Identify which cell holds the provided text, then report its (x, y) central coordinate. 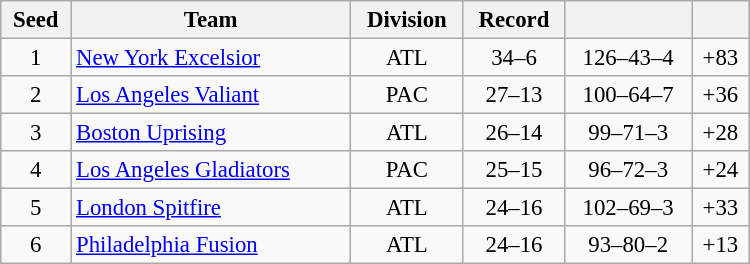
102–69–3 (628, 208)
4 (36, 170)
+28 (721, 133)
Seed (36, 20)
34–6 (514, 58)
6 (36, 245)
126–43–4 (628, 58)
Record (514, 20)
+83 (721, 58)
+33 (721, 208)
Team (211, 20)
1 (36, 58)
93–80–2 (628, 245)
+13 (721, 245)
2 (36, 95)
26–14 (514, 133)
Los Angeles Gladiators (211, 170)
5 (36, 208)
25–15 (514, 170)
Boston Uprising (211, 133)
Los Angeles Valiant (211, 95)
+24 (721, 170)
3 (36, 133)
100–64–7 (628, 95)
New York Excelsior (211, 58)
99–71–3 (628, 133)
London Spitfire (211, 208)
Philadelphia Fusion (211, 245)
+36 (721, 95)
27–13 (514, 95)
Division (408, 20)
96–72–3 (628, 170)
